Capture the cell that displays the provided text and extract its [X, Y] central coordinate. 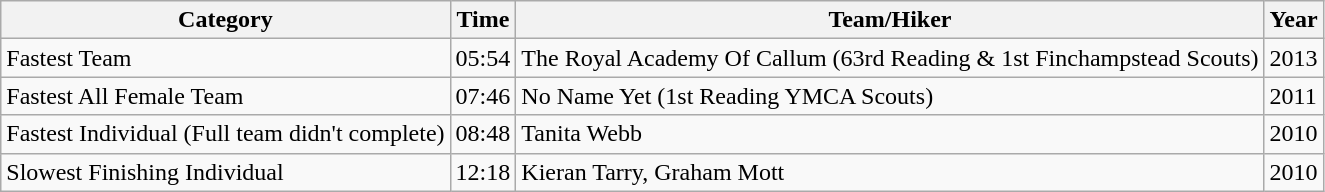
05:54 [483, 58]
Slowest Finishing Individual [226, 172]
Category [226, 20]
Time [483, 20]
2013 [1294, 58]
Fastest All Female Team [226, 96]
Tanita Webb [890, 134]
No Name Yet (1st Reading YMCA Scouts) [890, 96]
Kieran Tarry, Graham Mott [890, 172]
Fastest Team [226, 58]
Year [1294, 20]
07:46 [483, 96]
12:18 [483, 172]
The Royal Academy Of Callum (63rd Reading & 1st Finchampstead Scouts) [890, 58]
Fastest Individual (Full team didn't complete) [226, 134]
08:48 [483, 134]
Team/Hiker [890, 20]
2011 [1294, 96]
